Extract the (X, Y) coordinate from the center of the cell holding the provided text.  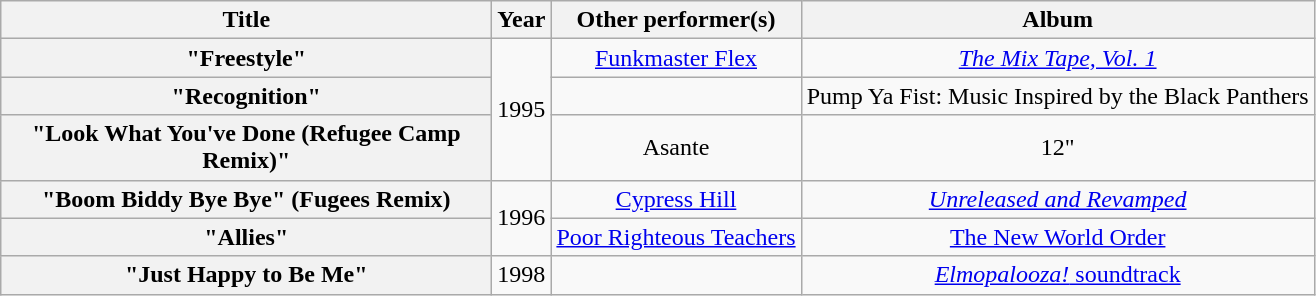
"Boom Biddy Bye Bye" (Fugees Remix) (246, 199)
The New World Order (1058, 237)
1996 (522, 218)
12" (1058, 148)
Pump Ya Fist: Music Inspired by the Black Panthers (1058, 96)
The Mix Tape, Vol. 1 (1058, 58)
"Freestyle" (246, 58)
Poor Righteous Teachers (676, 237)
"Recognition" (246, 96)
Other performer(s) (676, 20)
Elmopalooza! soundtrack (1058, 275)
"Just Happy to Be Me" (246, 275)
"Look What You've Done (Refugee Camp Remix)" (246, 148)
Cypress Hill (676, 199)
Unreleased and Revamped (1058, 199)
Album (1058, 20)
Year (522, 20)
Title (246, 20)
"Allies" (246, 237)
Funkmaster Flex (676, 58)
1995 (522, 110)
1998 (522, 275)
Asante (676, 148)
